Scan for the cell matching the given text and deliver its (x, y) coordinate at center. 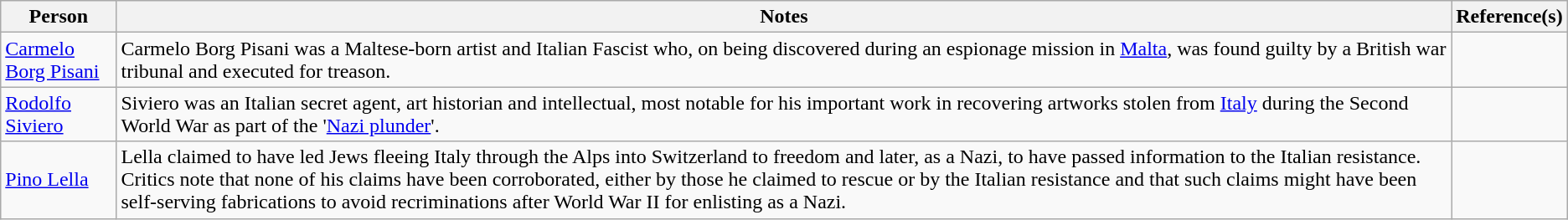
Person (59, 17)
Carmelo Borg Pisani (59, 60)
Notes (784, 17)
Rodolfo Siviero (59, 114)
Reference(s) (1509, 17)
Pino Lella (59, 180)
